Find where the given text appears and provide that cell's center as (X, Y) coordinate. 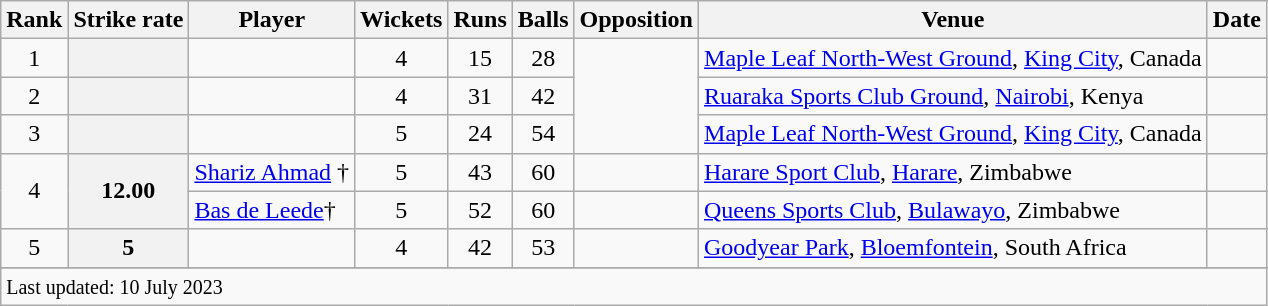
52 (480, 210)
Queens Sports Club, Bulawayo, Zimbabwe (954, 210)
1 (34, 58)
Balls (543, 20)
3 (34, 134)
Bas de Leede† (272, 210)
53 (543, 248)
24 (480, 134)
Shariz Ahmad † (272, 172)
12.00 (128, 191)
Goodyear Park, Bloemfontein, South Africa (954, 248)
Last updated: 10 July 2023 (634, 286)
15 (480, 58)
Runs (480, 20)
Wickets (402, 20)
28 (543, 58)
Rank (34, 20)
Harare Sport Club, Harare, Zimbabwe (954, 172)
2 (34, 96)
31 (480, 96)
Player (272, 20)
Date (1236, 20)
Venue (954, 20)
Opposition (636, 20)
Ruaraka Sports Club Ground, Nairobi, Kenya (954, 96)
Strike rate (128, 20)
54 (543, 134)
43 (480, 172)
